Extract the (x, y) coordinate from the center of the cell holding the provided text.  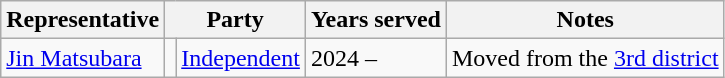
Party (236, 20)
2024 – (376, 58)
Representative (83, 20)
Years served (376, 20)
Independent (241, 58)
Jin Matsubara (83, 58)
Moved from the 3rd district (585, 58)
Notes (585, 20)
